From the cell containing the given text, extract its center point as [X, Y] coordinate. 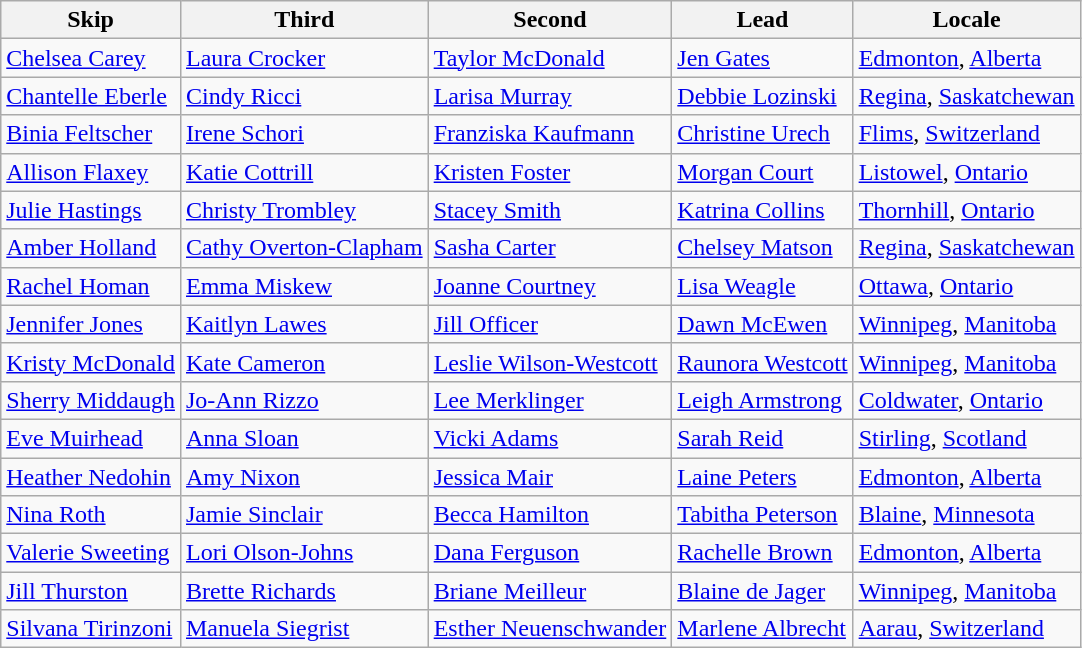
Larisa Murray [550, 96]
Lisa Weagle [762, 286]
Taylor McDonald [550, 58]
Katrina Collins [762, 210]
Laine Peters [762, 477]
Thornhill, Ontario [966, 210]
Brette Richards [304, 591]
Leigh Armstrong [762, 400]
Dawn McEwen [762, 324]
Chelsey Matson [762, 248]
Dana Ferguson [550, 553]
Briane Meilleur [550, 591]
Rachel Homan [91, 286]
Cindy Ricci [304, 96]
Second [550, 20]
Aarau, Switzerland [966, 629]
Franziska Kaufmann [550, 134]
Third [304, 20]
Sasha Carter [550, 248]
Jill Officer [550, 324]
Jo-Ann Rizzo [304, 400]
Stacey Smith [550, 210]
Nina Roth [91, 515]
Eve Muirhead [91, 438]
Katie Cottrill [304, 172]
Sherry Middaugh [91, 400]
Amber Holland [91, 248]
Amy Nixon [304, 477]
Silvana Tirinzoni [91, 629]
Kaitlyn Lawes [304, 324]
Allison Flaxey [91, 172]
Vicki Adams [550, 438]
Chantelle Eberle [91, 96]
Jessica Mair [550, 477]
Leslie Wilson-Westcott [550, 362]
Sarah Reid [762, 438]
Flims, Switzerland [966, 134]
Kristy McDonald [91, 362]
Kristen Foster [550, 172]
Blaine de Jager [762, 591]
Julie Hastings [91, 210]
Christy Trombley [304, 210]
Irene Schori [304, 134]
Jennifer Jones [91, 324]
Raunora Westcott [762, 362]
Rachelle Brown [762, 553]
Ottawa, Ontario [966, 286]
Stirling, Scotland [966, 438]
Lori Olson-Johns [304, 553]
Esther Neuenschwander [550, 629]
Listowel, Ontario [966, 172]
Becca Hamilton [550, 515]
Heather Nedohin [91, 477]
Valerie Sweeting [91, 553]
Anna Sloan [304, 438]
Debbie Lozinski [762, 96]
Jamie Sinclair [304, 515]
Kate Cameron [304, 362]
Locale [966, 20]
Lead [762, 20]
Manuela Siegrist [304, 629]
Coldwater, Ontario [966, 400]
Binia Feltscher [91, 134]
Blaine, Minnesota [966, 515]
Jill Thurston [91, 591]
Skip [91, 20]
Emma Miskew [304, 286]
Laura Crocker [304, 58]
Christine Urech [762, 134]
Marlene Albrecht [762, 629]
Lee Merklinger [550, 400]
Cathy Overton-Clapham [304, 248]
Tabitha Peterson [762, 515]
Jen Gates [762, 58]
Joanne Courtney [550, 286]
Chelsea Carey [91, 58]
Morgan Court [762, 172]
